Output the (x, y) coordinate of the center of the cell containing the given text.  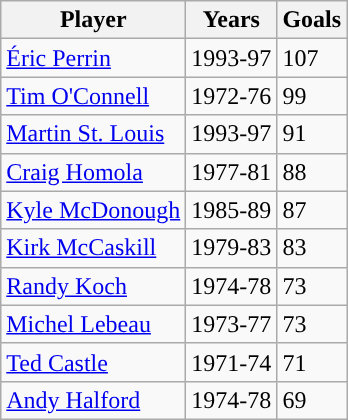
Ted Castle (94, 362)
Éric Perrin (94, 58)
107 (312, 58)
Goals (312, 20)
91 (312, 134)
83 (312, 248)
71 (312, 362)
Tim O'Connell (94, 96)
Randy Koch (94, 286)
88 (312, 172)
1977-81 (232, 172)
69 (312, 400)
87 (312, 210)
Player (94, 20)
99 (312, 96)
1985-89 (232, 210)
1979-83 (232, 248)
Kyle McDonough (94, 210)
Years (232, 20)
Craig Homola (94, 172)
Andy Halford (94, 400)
1973-77 (232, 324)
1971-74 (232, 362)
1972-76 (232, 96)
Martin St. Louis (94, 134)
Michel Lebeau (94, 324)
Kirk McCaskill (94, 248)
